Capture the cell that displays the provided text and extract its [x, y] central coordinate. 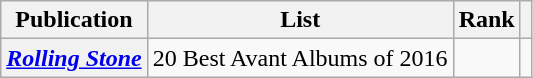
Rolling Stone [74, 58]
List [300, 20]
20 Best Avant Albums of 2016 [300, 58]
Rank [486, 20]
Publication [74, 20]
